Return (x, y) of the center of cell containing provided text 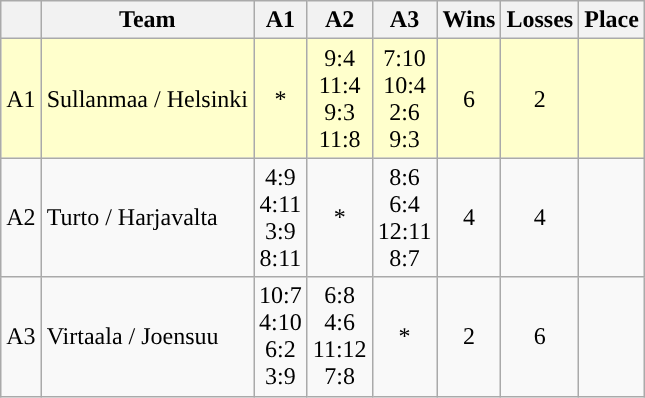
Place (612, 20)
9:411:4 9:311:8 (340, 98)
Sullanmaa / Helsinki (147, 98)
Team (147, 20)
Turto / Harjavalta (147, 218)
6:8 4:611:12 7:8 (340, 336)
Losses (540, 20)
Wins (469, 20)
4:94:11 3:98:11 (281, 218)
7:1010:4 2:6 9:3 (404, 98)
8:6 6:412:11 8:7 (404, 218)
10:74:10 6:2 3:9 (281, 336)
Virtaala / Joensuu (147, 336)
